Extract the [x, y] coordinate from the center of the cell holding the provided text.  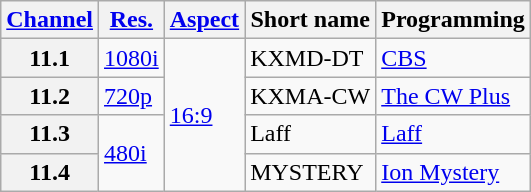
11.1 [50, 58]
1080i [132, 58]
Programming [454, 20]
KXMA-CW [310, 96]
CBS [454, 58]
11.4 [50, 172]
Aspect [204, 20]
Res. [132, 20]
11.3 [50, 134]
KXMD-DT [310, 58]
720p [132, 96]
16:9 [204, 115]
MYSTERY [310, 172]
11.2 [50, 96]
Short name [310, 20]
Ion Mystery [454, 172]
The CW Plus [454, 96]
Channel [50, 20]
480i [132, 153]
